Extract the [X, Y] coordinate from the center of the cell holding the provided text.  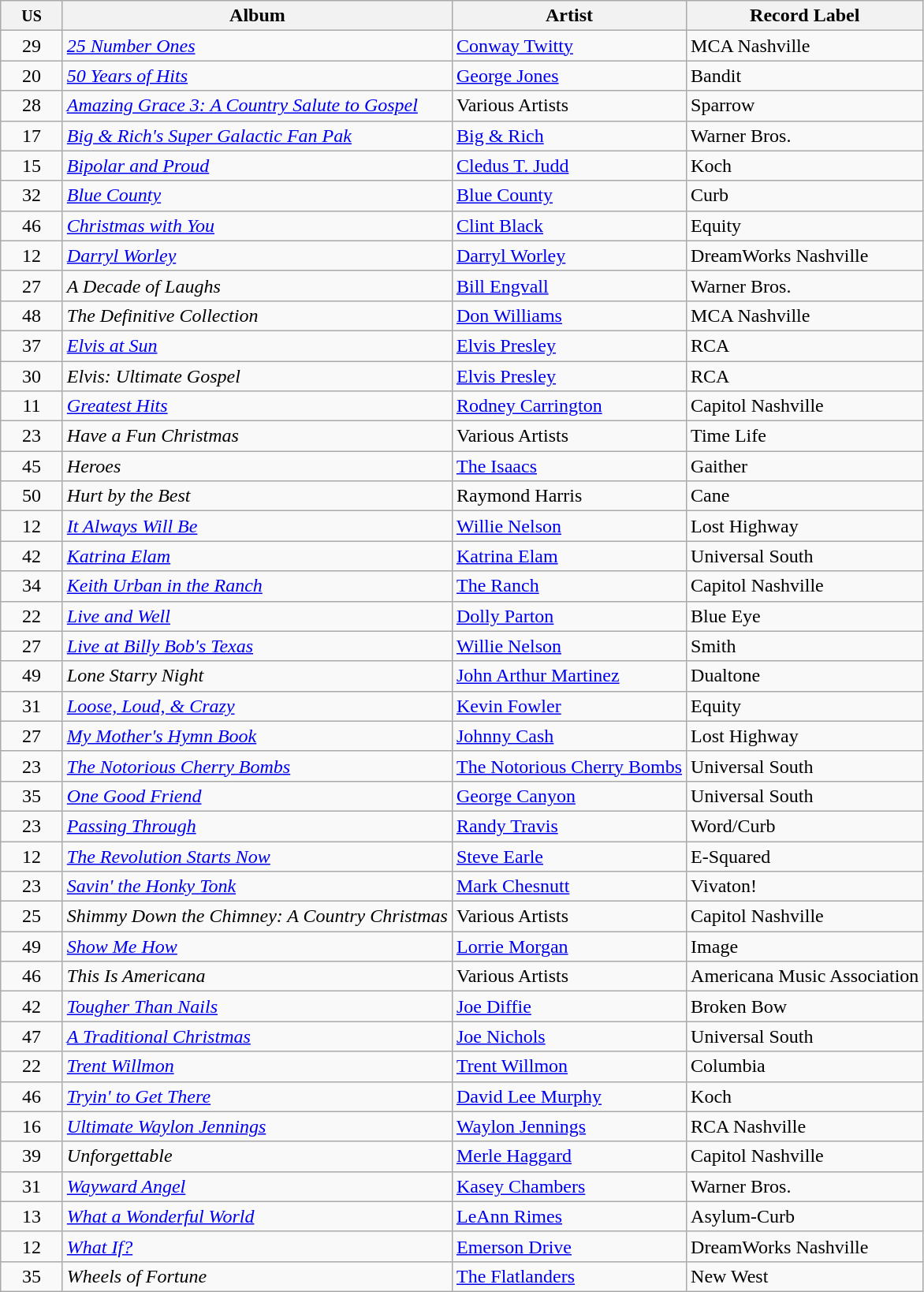
Elvis at Sun [257, 345]
E-Squared [805, 856]
Christmas with You [257, 226]
A Traditional Christmas [257, 1036]
39 [32, 1156]
20 [32, 76]
Conway Twitty [569, 46]
29 [32, 46]
Hurt by the Best [257, 496]
Steve Earle [569, 856]
Lone Starry Night [257, 676]
One Good Friend [257, 796]
Waylon Jennings [569, 1126]
LeAnn Rimes [569, 1216]
Broken Bow [805, 1006]
Merle Haggard [569, 1156]
Kevin Fowler [569, 706]
Passing Through [257, 826]
16 [32, 1126]
George Jones [569, 76]
Joe Diffie [569, 1006]
Vivaton! [805, 887]
Raymond Harris [569, 496]
Savin' the Honky Tonk [257, 887]
Dualtone [805, 676]
30 [32, 376]
Album [257, 16]
Greatest Hits [257, 406]
Wheels of Fortune [257, 1276]
Live and Well [257, 616]
45 [32, 466]
Bandit [805, 76]
Big & Rich's Super Galactic Fan Pak [257, 136]
Image [805, 947]
Cane [805, 496]
Dolly Parton [569, 616]
47 [32, 1036]
It Always Will Be [257, 526]
Curb [805, 196]
Lorrie Morgan [569, 947]
The Isaacs [569, 466]
A Decade of Laughs [257, 286]
Unforgettable [257, 1156]
Gaither [805, 466]
What a Wonderful World [257, 1216]
Shimmy Down the Chimney: A Country Christmas [257, 917]
Have a Fun Christmas [257, 436]
13 [32, 1216]
Joe Nichols [569, 1036]
50 [32, 496]
25 Number Ones [257, 46]
US [32, 16]
Live at Billy Bob's Texas [257, 646]
34 [32, 586]
Rodney Carrington [569, 406]
Mark Chesnutt [569, 887]
Artist [569, 16]
Asylum-Curb [805, 1216]
Amazing Grace 3: A Country Salute to Gospel [257, 106]
The Definitive Collection [257, 316]
48 [32, 316]
Bipolar and Proud [257, 166]
Americana Music Association [805, 976]
25 [32, 917]
George Canyon [569, 796]
Bill Engvall [569, 286]
50 Years of Hits [257, 76]
Clint Black [569, 226]
Show Me How [257, 947]
RCA Nashville [805, 1126]
Emerson Drive [569, 1246]
37 [32, 345]
Blue Eye [805, 616]
15 [32, 166]
Big & Rich [569, 136]
28 [32, 106]
11 [32, 406]
Ultimate Waylon Jennings [257, 1126]
17 [32, 136]
Keith Urban in the Ranch [257, 586]
Tryin' to Get There [257, 1096]
Columbia [805, 1066]
The Ranch [569, 586]
What If? [257, 1246]
John Arthur Martinez [569, 676]
Word/Curb [805, 826]
My Mother's Hymn Book [257, 736]
This Is Americana [257, 976]
Randy Travis [569, 826]
Kasey Chambers [569, 1186]
Smith [805, 646]
32 [32, 196]
Wayward Angel [257, 1186]
Don Williams [569, 316]
Sparrow [805, 106]
The Revolution Starts Now [257, 856]
Heroes [257, 466]
Cledus T. Judd [569, 166]
Elvis: Ultimate Gospel [257, 376]
The Flatlanders [569, 1276]
Record Label [805, 16]
Time Life [805, 436]
New West [805, 1276]
Johnny Cash [569, 736]
Tougher Than Nails [257, 1006]
David Lee Murphy [569, 1096]
Loose, Loud, & Crazy [257, 706]
